Search for the cell housing the specified text and yield its [X, Y] center coordinate. 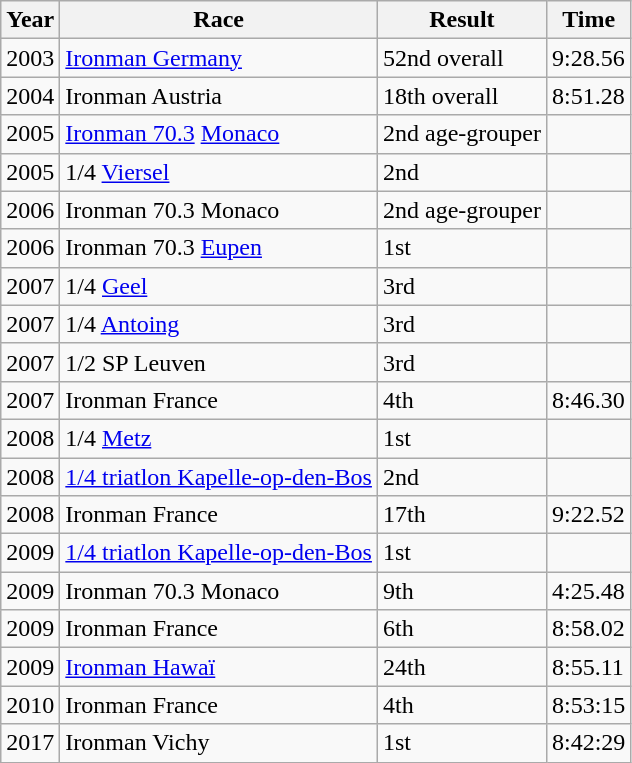
6th [462, 629]
9:22.52 [588, 515]
Ironman Austria [219, 96]
52nd overall [462, 58]
1/4 Geel [219, 286]
Ironman Germany [219, 58]
8:46.30 [588, 400]
Ironman Hawaï [219, 667]
18th overall [462, 96]
8:42:29 [588, 743]
8:58.02 [588, 629]
1/4 Antoing [219, 324]
Ironman Vichy [219, 743]
9th [462, 591]
Year [30, 20]
Ironman 70.3 Eupen [219, 248]
2003 [30, 58]
1/4 Viersel [219, 172]
2004 [30, 96]
9:28.56 [588, 58]
1/2 SP Leuven [219, 362]
1/4 Metz [219, 438]
24th [462, 667]
8:55.11 [588, 667]
Race [219, 20]
Result [462, 20]
2010 [30, 705]
4:25.48 [588, 591]
8:51.28 [588, 96]
8:53:15 [588, 705]
2017 [30, 743]
17th [462, 515]
Time [588, 20]
